Locate the cell with the specified text and output its (X, Y) center coordinate. 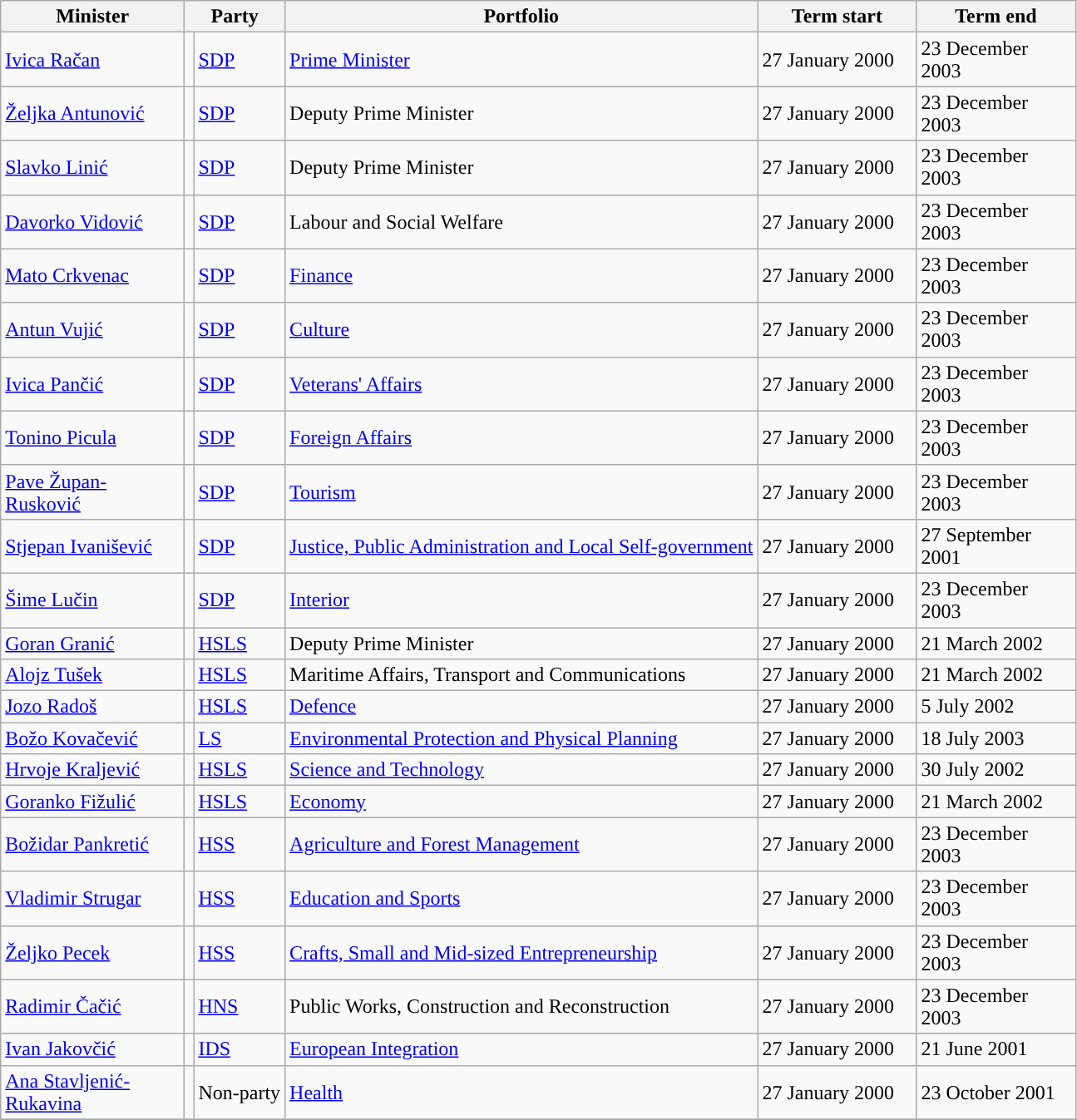
Finance (521, 276)
Vladimir Strugar (93, 898)
Goran Granić (93, 643)
Party (235, 17)
Culture (521, 329)
Minister (93, 17)
Term start (837, 17)
Mato Crkvenac (93, 276)
Hrvoje Kraljević (93, 770)
Economy (521, 802)
Defence (521, 707)
Tourism (521, 492)
Alojz Tušek (93, 675)
21 June 2001 (996, 1049)
IDS (240, 1049)
Pave Župan-Rusković (93, 492)
Labour and Social Welfare (521, 221)
Ivan Jakovčić (93, 1049)
18 July 2003 (996, 738)
Veterans' Affairs (521, 384)
Ivica Račan (93, 60)
Prime Minister (521, 60)
European Integration (521, 1049)
Health (521, 1093)
Science and Technology (521, 770)
30 July 2002 (996, 770)
Tonino Picula (93, 437)
Education and Sports (521, 898)
Šime Lučin (93, 600)
Željko Pecek (93, 953)
Portfolio (521, 17)
Antun Vujić (93, 329)
Ivica Pančić (93, 384)
Interior (521, 600)
Crafts, Small and Mid-sized Entrepreneurship (521, 953)
Term end (996, 17)
Slavko Linić (93, 168)
Goranko Fižulić (93, 802)
HNS (240, 1006)
Environmental Protection and Physical Planning (521, 738)
Božo Kovačević (93, 738)
Željka Antunović (93, 113)
27 September 2001 (996, 545)
Radimir Čačić (93, 1006)
LS (240, 738)
Maritime Affairs, Transport and Communications (521, 675)
Davorko Vidović (93, 221)
Ana Stavljenić-Rukavina (93, 1093)
Stjepan Ivanišević (93, 545)
Agriculture and Forest Management (521, 845)
23 October 2001 (996, 1093)
5 July 2002 (996, 707)
Non-party (240, 1093)
Božidar Pankretić (93, 845)
Justice, Public Administration and Local Self-government (521, 545)
Jozo Radoš (93, 707)
Public Works, Construction and Reconstruction (521, 1006)
Foreign Affairs (521, 437)
